Find where the given text appears and provide that cell's center as (x, y) coordinate. 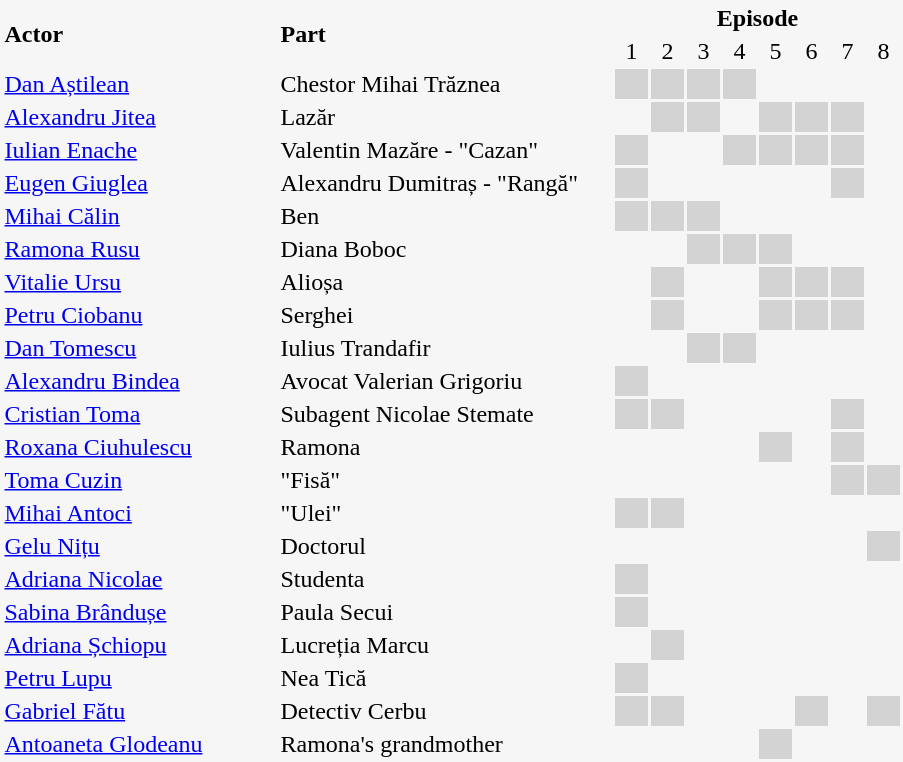
"Fisă" (446, 480)
Sabina Brândușe (140, 612)
Ramona Rusu (140, 249)
6 (812, 51)
Actor (140, 34)
2 (668, 51)
Paula Secui (446, 612)
Episode (758, 18)
Eugen Giuglea (140, 183)
Lucreția Marcu (446, 645)
Chestor Mihai Trăznea (446, 84)
Iulian Enache (140, 150)
Studenta (446, 579)
Vitalie Ursu (140, 282)
Toma Cuzin (140, 480)
1 (632, 51)
8 (884, 51)
Alioșa (446, 282)
Nea Tică (446, 678)
Serghei (446, 315)
Lazăr (446, 117)
Dan Tomescu (140, 348)
Alexandru Dumitraș - "Rangă" (446, 183)
Detectiv Cerbu (446, 711)
Roxana Ciuhulescu (140, 447)
Dan Aștilean (140, 84)
Diana Boboc (446, 249)
7 (848, 51)
Petru Ciobanu (140, 315)
Mihai Călin (140, 216)
Alexandru Jitea (140, 117)
Doctorul (446, 546)
Gelu Nițu (140, 546)
Iulius Trandafir (446, 348)
Petru Lupu (140, 678)
Ramona's grandmother (446, 744)
Adriana Nicolae (140, 579)
Part (446, 34)
Cristian Toma (140, 414)
"Ulei" (446, 513)
Ramona (446, 447)
Adriana Șchiopu (140, 645)
Mihai Antoci (140, 513)
Alexandru Bindea (140, 381)
5 (776, 51)
Valentin Mazăre - "Cazan" (446, 150)
Antoaneta Glodeanu (140, 744)
Ben (446, 216)
Avocat Valerian Grigoriu (446, 381)
3 (704, 51)
Gabriel Fătu (140, 711)
4 (740, 51)
Subagent Nicolae Stemate (446, 414)
